Return [x, y] of the center of cell containing provided text 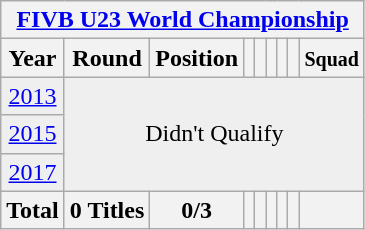
Squad [332, 58]
FIVB U23 World Championship [183, 20]
Year [33, 58]
0 Titles [107, 210]
Didn't Qualify [214, 134]
Round [107, 58]
Position [197, 58]
0/3 [197, 210]
Total [33, 210]
2017 [33, 172]
2015 [33, 134]
2013 [33, 96]
